Pinpoint the cell where the given text exists, returning its (X, Y) midpoint coordinate. 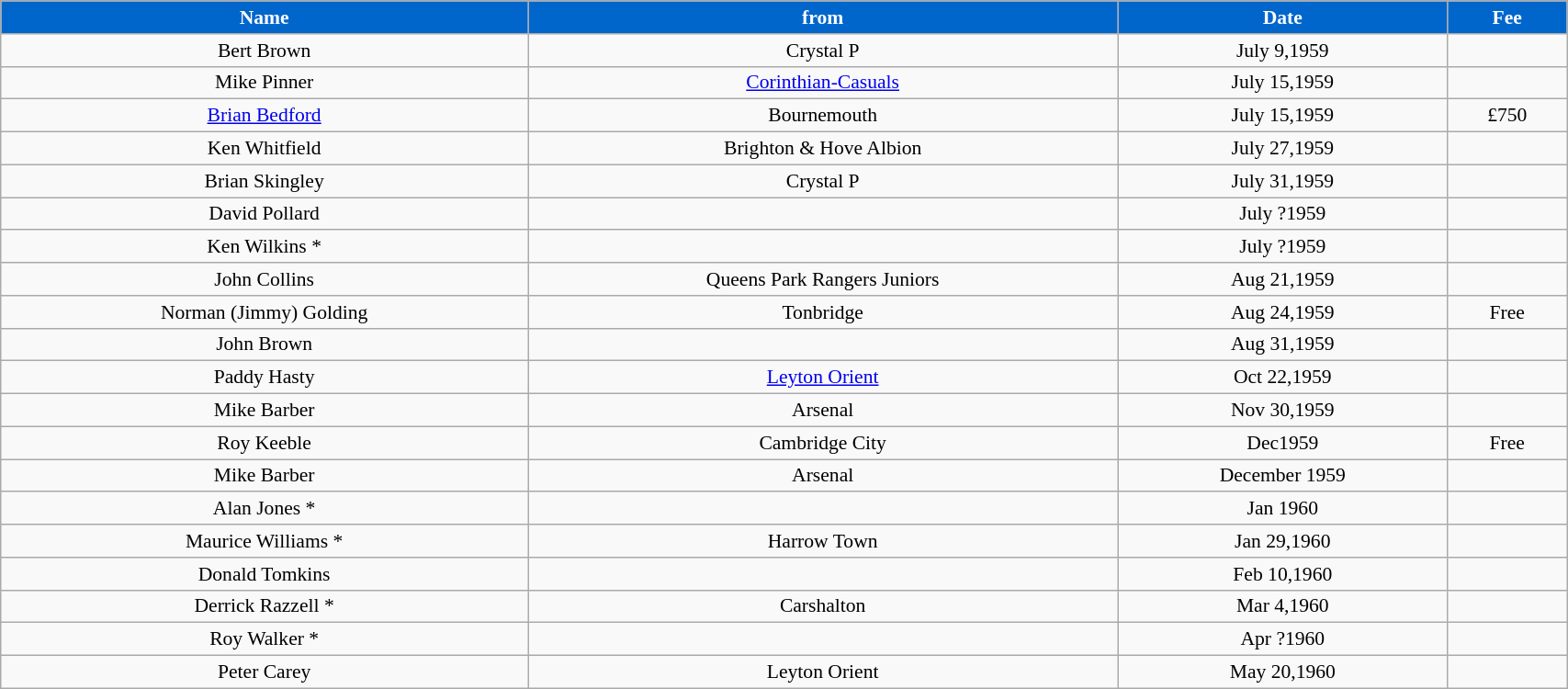
John Brown (265, 344)
Aug 21,1959 (1282, 279)
May 20,1960 (1282, 672)
Aug 24,1959 (1282, 312)
Jan 29,1960 (1282, 541)
Bournemouth (822, 116)
Aug 31,1959 (1282, 344)
Nov 30,1959 (1282, 411)
Paddy Hasty (265, 378)
£750 (1507, 116)
Harrow Town (822, 541)
Derrick Razzell * (265, 606)
Carshalton (822, 606)
Brian Skingley (265, 181)
Mar 4,1960 (1282, 606)
Date (1282, 17)
Norman (Jimmy) Golding (265, 312)
Jan 1960 (1282, 509)
Name (265, 17)
Ken Wilkins * (265, 247)
Peter Carey (265, 672)
Alan Jones * (265, 509)
Brighton & Hove Albion (822, 149)
David Pollard (265, 214)
Fee (1507, 17)
Donald Tomkins (265, 574)
Apr ?1960 (1282, 639)
July 31,1959 (1282, 181)
Queens Park Rangers Juniors (822, 279)
Cambridge City (822, 443)
John Collins (265, 279)
Bert Brown (265, 51)
July 9,1959 (1282, 51)
Brian Bedford (265, 116)
Oct 22,1959 (1282, 378)
from (822, 17)
Roy Keeble (265, 443)
Feb 10,1960 (1282, 574)
Roy Walker * (265, 639)
Dec1959 (1282, 443)
Maurice Williams * (265, 541)
December 1959 (1282, 476)
Tonbridge (822, 312)
July 27,1959 (1282, 149)
Ken Whitfield (265, 149)
Corinthian-Casuals (822, 83)
Mike Pinner (265, 83)
